Return (x, y) of the center of cell containing provided text 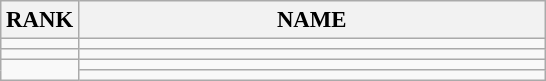
RANK (40, 20)
NAME (312, 20)
